Identify which cell holds the provided text, then report its [X, Y] central coordinate. 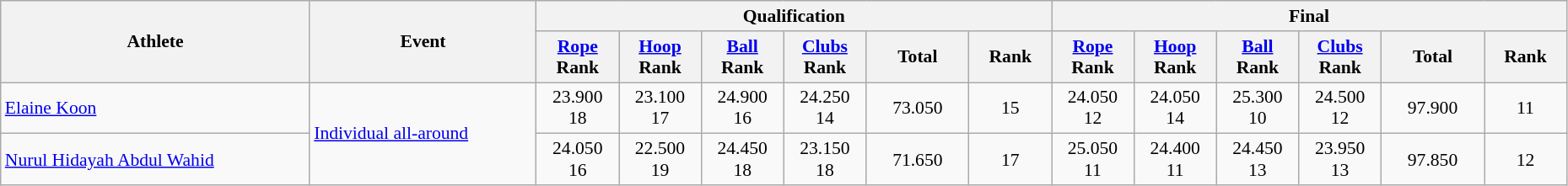
24.45018 [742, 160]
15 [1010, 108]
23.90018 [578, 108]
17 [1010, 160]
97.900 [1432, 108]
Event [423, 42]
Nurul Hidayah Abdul Wahid [155, 160]
11 [1526, 108]
24.05012 [1093, 108]
Elaine Koon [155, 108]
25.30010 [1258, 108]
24.45013 [1258, 160]
24.05016 [578, 160]
24.50012 [1340, 108]
23.15018 [825, 160]
Individual all-around [423, 134]
22.50019 [660, 160]
71.650 [918, 160]
Final [1309, 16]
24.90016 [742, 108]
Qualification [795, 16]
73.050 [918, 108]
23.10017 [660, 108]
24.25014 [825, 108]
23.95013 [1340, 160]
97.850 [1432, 160]
12 [1526, 160]
25.05011 [1093, 160]
Athlete [155, 42]
24.05014 [1175, 108]
24.40011 [1175, 160]
